Pinpoint the cell where the given text exists, returning its [x, y] midpoint coordinate. 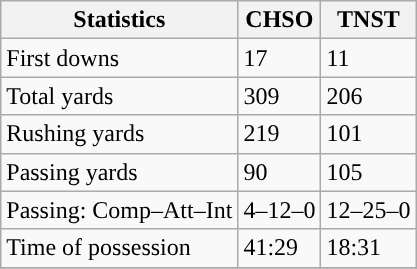
219 [280, 134]
17 [280, 58]
CHSO [280, 20]
4–12–0 [280, 210]
First downs [120, 58]
Total yards [120, 96]
Rushing yards [120, 134]
Time of possession [120, 248]
12–25–0 [368, 210]
105 [368, 172]
Statistics [120, 20]
Passing: Comp–Att–Int [120, 210]
Passing yards [120, 172]
90 [280, 172]
11 [368, 58]
206 [368, 96]
TNST [368, 20]
18:31 [368, 248]
309 [280, 96]
101 [368, 134]
41:29 [280, 248]
